Extract the (X, Y) coordinate from the center of the cell holding the provided text.  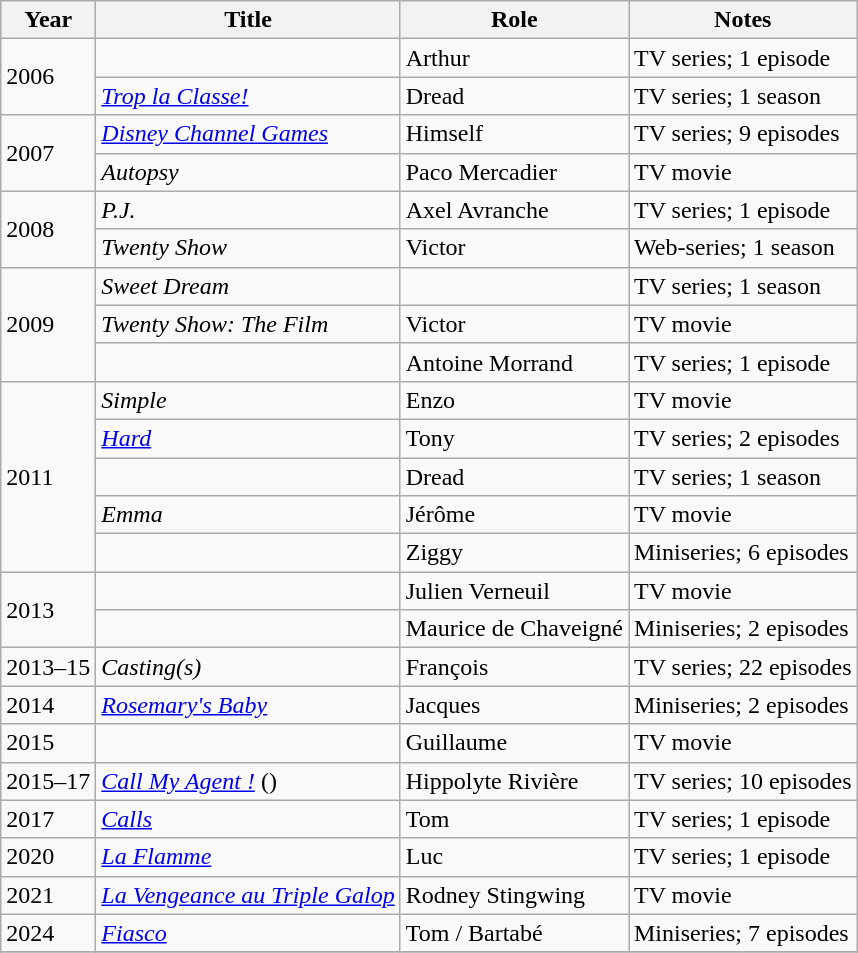
François (514, 667)
2024 (48, 933)
2013 (48, 610)
2015–17 (48, 781)
Himself (514, 134)
Fiasco (248, 933)
2017 (48, 819)
2013–15 (48, 667)
2020 (48, 857)
La Vengeance au Triple Galop (248, 895)
Guillaume (514, 743)
Autopsy (248, 172)
TV series; 2 episodes (742, 438)
La Flamme (248, 857)
2007 (48, 153)
Calls (248, 819)
Enzo (514, 400)
Title (248, 20)
Web-series; 1 season (742, 248)
Year (48, 20)
Role (514, 20)
Luc (514, 857)
Ziggy (514, 553)
2006 (48, 77)
Julien Verneuil (514, 591)
TV series; 9 episodes (742, 134)
2021 (48, 895)
Emma (248, 515)
Casting(s) (248, 667)
Rodney Stingwing (514, 895)
Jérôme (514, 515)
2008 (48, 229)
Paco Mercadier (514, 172)
Notes (742, 20)
Trop la Classe! (248, 96)
Simple (248, 400)
Tom (514, 819)
Twenty Show: The Film (248, 324)
Miniseries; 6 episodes (742, 553)
Arthur (514, 58)
2009 (48, 324)
TV series; 10 episodes (742, 781)
Twenty Show (248, 248)
2015 (48, 743)
Antoine Morrand (514, 362)
Hippolyte Rivière (514, 781)
Call My Agent ! () (248, 781)
Disney Channel Games (248, 134)
Tony (514, 438)
Miniseries; 7 episodes (742, 933)
Rosemary's Baby (248, 705)
Axel Avranche (514, 210)
P.J. (248, 210)
Jacques (514, 705)
Hard (248, 438)
2014 (48, 705)
Sweet Dream (248, 286)
2011 (48, 476)
Maurice de Chaveigné (514, 629)
Tom / Bartabé (514, 933)
TV series; 22 episodes (742, 667)
